Identify which cell holds the provided text, then report its (X, Y) central coordinate. 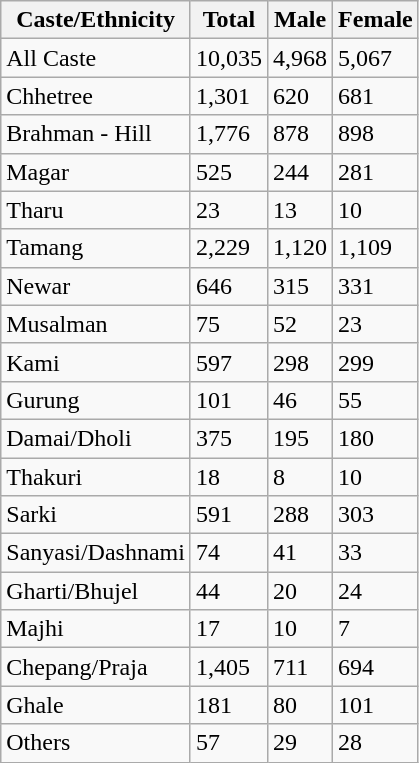
10,035 (228, 58)
18 (228, 477)
694 (376, 667)
281 (376, 172)
1,120 (300, 248)
Total (228, 20)
195 (300, 438)
7 (376, 629)
4,968 (300, 58)
80 (300, 705)
711 (300, 667)
Kami (96, 362)
Chepang/Praja (96, 667)
1,301 (228, 96)
591 (228, 515)
74 (228, 553)
Magar (96, 172)
181 (228, 705)
620 (300, 96)
28 (376, 743)
2,229 (228, 248)
44 (228, 591)
Chhetree (96, 96)
Gharti/Bhujel (96, 591)
33 (376, 553)
Sanyasi/Dashnami (96, 553)
52 (300, 324)
180 (376, 438)
331 (376, 286)
Thakuri (96, 477)
Male (300, 20)
303 (376, 515)
244 (300, 172)
All Caste (96, 58)
Sarki (96, 515)
Newar (96, 286)
288 (300, 515)
29 (300, 743)
Gurung (96, 400)
375 (228, 438)
41 (300, 553)
1,405 (228, 667)
Ghale (96, 705)
20 (300, 591)
898 (376, 134)
Damai/Dholi (96, 438)
Musalman (96, 324)
646 (228, 286)
597 (228, 362)
Majhi (96, 629)
681 (376, 96)
Others (96, 743)
Tharu (96, 210)
315 (300, 286)
Tamang (96, 248)
1,109 (376, 248)
Brahman - Hill (96, 134)
46 (300, 400)
17 (228, 629)
298 (300, 362)
878 (300, 134)
55 (376, 400)
24 (376, 591)
299 (376, 362)
13 (300, 210)
5,067 (376, 58)
8 (300, 477)
57 (228, 743)
525 (228, 172)
75 (228, 324)
Caste/Ethnicity (96, 20)
1,776 (228, 134)
Female (376, 20)
